From the cell containing the given text, extract its center point as (X, Y) coordinate. 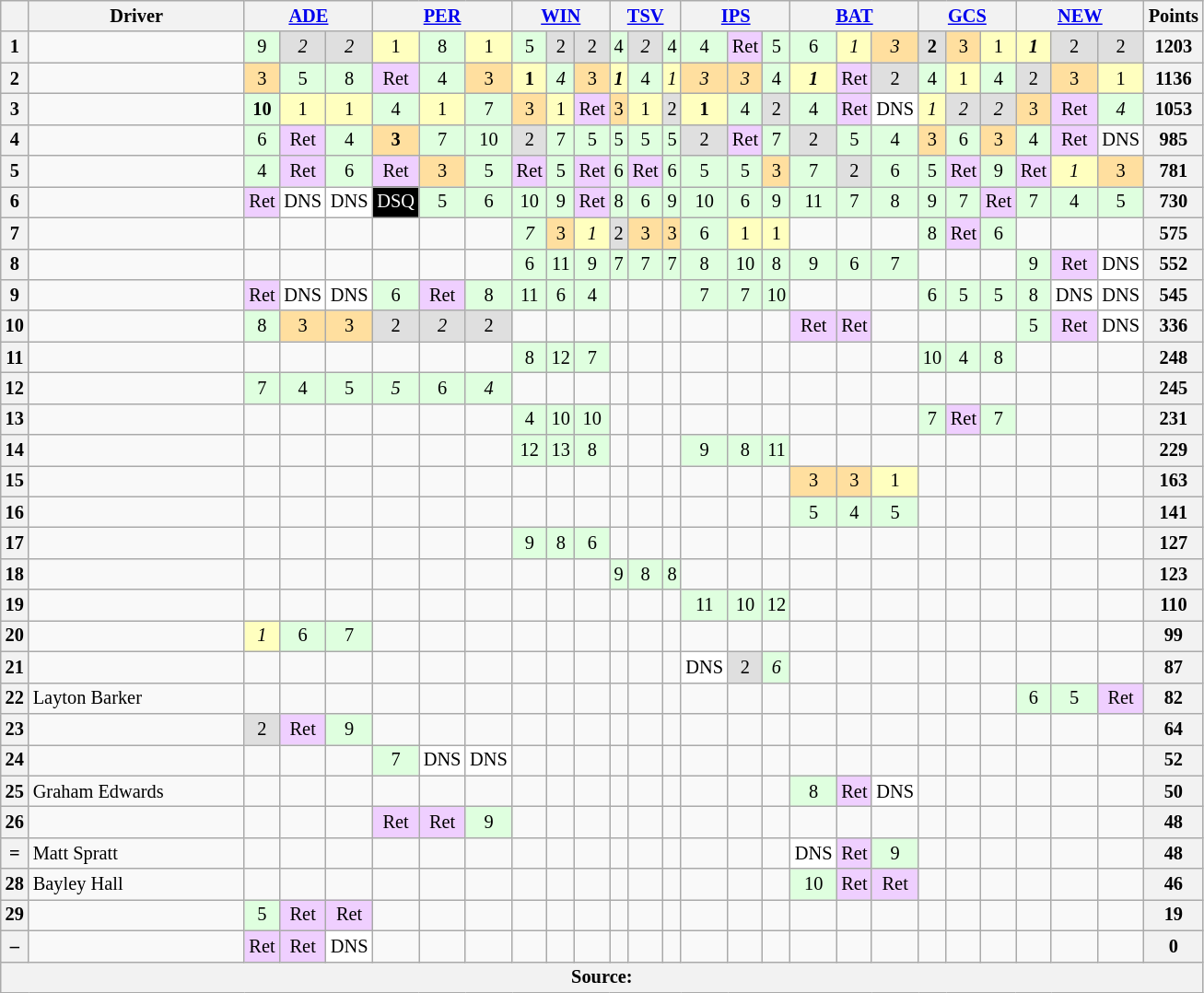
Points (1174, 16)
730 (1174, 202)
123 (1174, 574)
1203 (1174, 47)
985 (1174, 140)
552 (1174, 264)
1053 (1174, 109)
781 (1174, 171)
16 (15, 512)
110 (1174, 605)
BAT (855, 16)
Matt Spratt (136, 853)
25 (15, 791)
23 (15, 729)
GCS (967, 16)
Driver (136, 16)
DSQ (395, 202)
Source: (602, 977)
IPS (735, 16)
17 (15, 543)
ADE (308, 16)
248 (1174, 357)
15 (15, 481)
163 (1174, 481)
24 (15, 760)
18 (15, 574)
WIN (561, 16)
545 (1174, 295)
TSV (646, 16)
Bayley Hall (136, 884)
29 (15, 915)
229 (1174, 450)
575 (1174, 233)
64 (1174, 729)
Graham Edwards (136, 791)
PER (442, 16)
46 (1174, 884)
336 (1174, 326)
– (15, 946)
0 (1174, 946)
14 (15, 450)
52 (1174, 760)
82 (1174, 698)
127 (1174, 543)
Layton Barker (136, 698)
245 (1174, 388)
21 (15, 667)
99 (1174, 636)
22 (15, 698)
NEW (1080, 16)
231 (1174, 419)
26 (15, 822)
50 (1174, 791)
= (15, 853)
1136 (1174, 78)
28 (15, 884)
87 (1174, 667)
141 (1174, 512)
20 (15, 636)
